Identify which cell holds the provided text, then report its [X, Y] central coordinate. 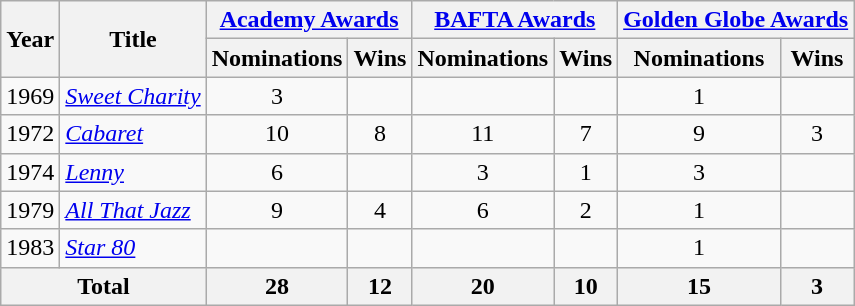
Title [133, 39]
Golden Globe Awards [736, 20]
1969 [30, 96]
1974 [30, 172]
Star 80 [133, 248]
1979 [30, 210]
11 [483, 134]
Cabaret [133, 134]
12 [380, 286]
7 [586, 134]
All That Jazz [133, 210]
2 [586, 210]
28 [277, 286]
4 [380, 210]
1972 [30, 134]
Total [104, 286]
Sweet Charity [133, 96]
1983 [30, 248]
20 [483, 286]
BAFTA Awards [515, 20]
8 [380, 134]
Lenny [133, 172]
15 [700, 286]
Academy Awards [309, 20]
Year [30, 39]
